Locate the cell with the specified text and output its (X, Y) center coordinate. 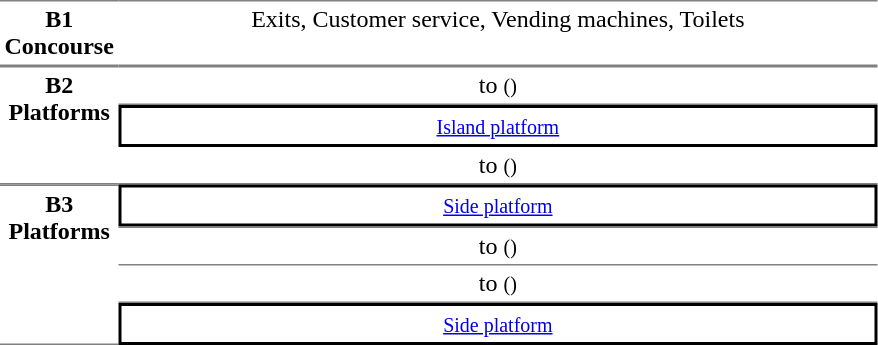
Island platform (498, 126)
B2Platforms (59, 125)
B1Concourse (59, 33)
B3Platforms (59, 264)
Exits, Customer service, Vending machines, Toilets (498, 33)
